For the text-containing cell, return its midpoint in (x, y) coordinate format. 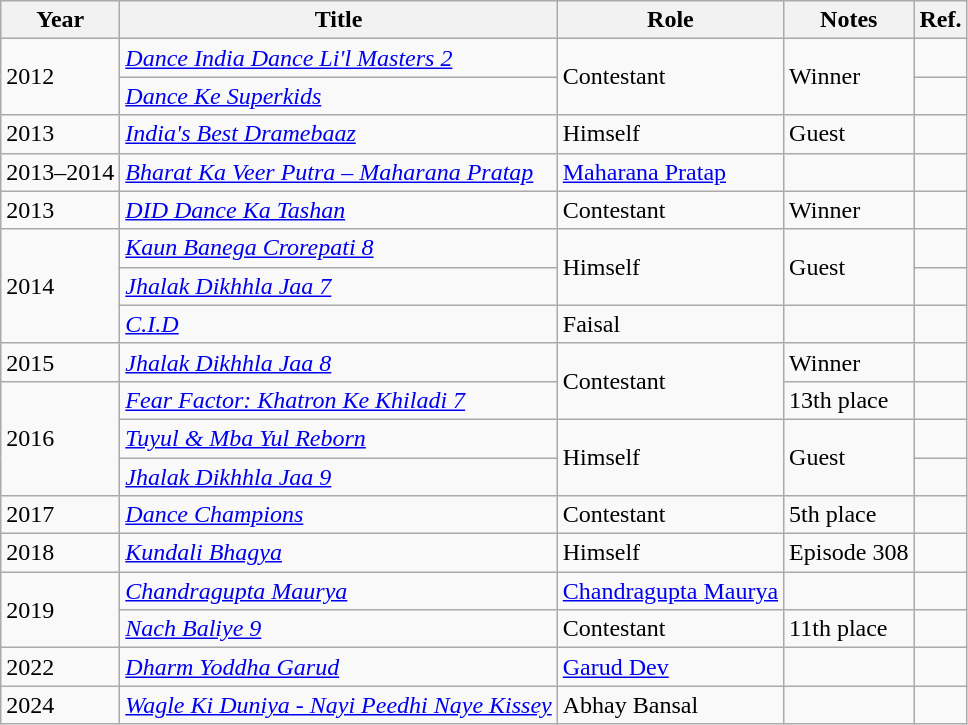
Jhalak Dikhhla Jaa 9 (338, 477)
Role (670, 20)
Jhalak Dikhhla Jaa 7 (338, 286)
Dance Champions (338, 515)
Wagle Ki Duniya - Nayi Peedhi Naye Kissey (338, 705)
2014 (60, 286)
2013–2014 (60, 172)
Kundali Bhagya (338, 553)
Fear Factor: Khatron Ke Khiladi 7 (338, 400)
Dance India Dance Li'l Masters 2 (338, 58)
Bharat Ka Veer Putra – Maharana Pratap (338, 172)
2019 (60, 610)
5th place (849, 515)
Dance Ke Superkids (338, 96)
Tuyul & Mba Yul Reborn (338, 438)
Title (338, 20)
11th place (849, 629)
2018 (60, 553)
Notes (849, 20)
India's Best Dramebaaz (338, 134)
Ref. (940, 20)
Faisal (670, 324)
Nach Baliye 9 (338, 629)
C.I.D (338, 324)
Episode 308 (849, 553)
Kaun Banega Crorepati 8 (338, 248)
DID Dance Ka Tashan (338, 210)
Dharm Yoddha Garud (338, 667)
2017 (60, 515)
13th place (849, 400)
Garud Dev (670, 667)
Jhalak Dikhhla Jaa 8 (338, 362)
Year (60, 20)
Abhay Bansal (670, 705)
2012 (60, 77)
2022 (60, 667)
Maharana Pratap (670, 172)
2024 (60, 705)
2015 (60, 362)
2016 (60, 438)
